Detect which cell encompasses the target text, then output its (x, y) center coordinate. 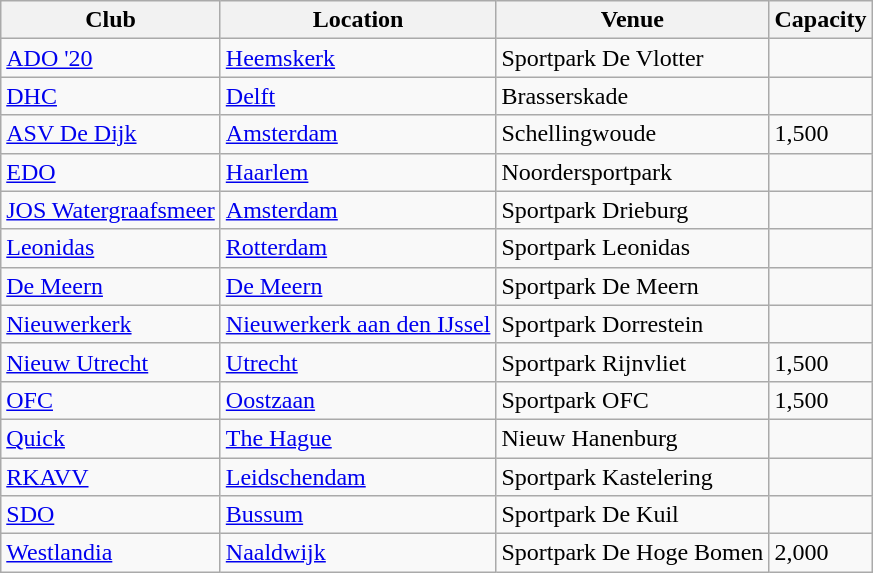
Capacity (820, 20)
Leidschendam (358, 477)
Location (358, 20)
Noordersportpark (632, 172)
Bussum (358, 515)
Sportpark OFC (632, 400)
Sportpark Leonidas (632, 248)
Venue (632, 20)
Westlandia (111, 553)
JOS Watergraafsmeer (111, 210)
Sportpark De Vlotter (632, 58)
Rotterdam (358, 248)
Haarlem (358, 172)
Sportpark De Kuil (632, 515)
The Hague (358, 438)
2,000 (820, 553)
SDO (111, 515)
Delft (358, 96)
Nieuwerkerk (111, 324)
Sportpark De Hoge Bomen (632, 553)
Sportpark De Meern (632, 286)
Nieuwerkerk aan den IJssel (358, 324)
ADO '20 (111, 58)
Sportpark Rijnvliet (632, 362)
Nieuw Utrecht (111, 362)
DHC (111, 96)
Leonidas (111, 248)
Utrecht (358, 362)
RKAVV (111, 477)
Sportpark Dorrestein (632, 324)
Quick (111, 438)
Naaldwijk (358, 553)
Club (111, 20)
ASV De Dijk (111, 134)
Schellingwoude (632, 134)
Sportpark Drieburg (632, 210)
EDO (111, 172)
Sportpark Kastelering (632, 477)
Oostzaan (358, 400)
OFC (111, 400)
Brasserskade (632, 96)
Nieuw Hanenburg (632, 438)
Heemskerk (358, 58)
